Provide the [x, y] coordinate of the cell's center where the given text is located.  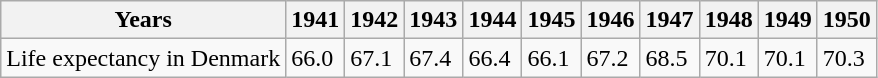
1943 [434, 20]
Life expectancy in Denmark [144, 58]
1949 [788, 20]
66.4 [492, 58]
67.1 [374, 58]
1946 [610, 20]
1945 [552, 20]
1941 [316, 20]
66.1 [552, 58]
1947 [670, 20]
1950 [846, 20]
68.5 [670, 58]
67.4 [434, 58]
1942 [374, 20]
70.3 [846, 58]
Years [144, 20]
67.2 [610, 58]
1948 [728, 20]
1944 [492, 20]
66.0 [316, 58]
